Search for the cell housing the specified text and yield its (X, Y) center coordinate. 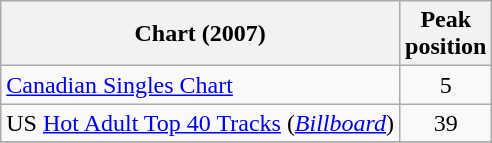
Canadian Singles Chart (200, 85)
39 (446, 123)
Chart (2007) (200, 34)
Peakposition (446, 34)
US Hot Adult Top 40 Tracks (Billboard) (200, 123)
5 (446, 85)
